Provide the [x, y] coordinate of the cell's center where the given text is located.  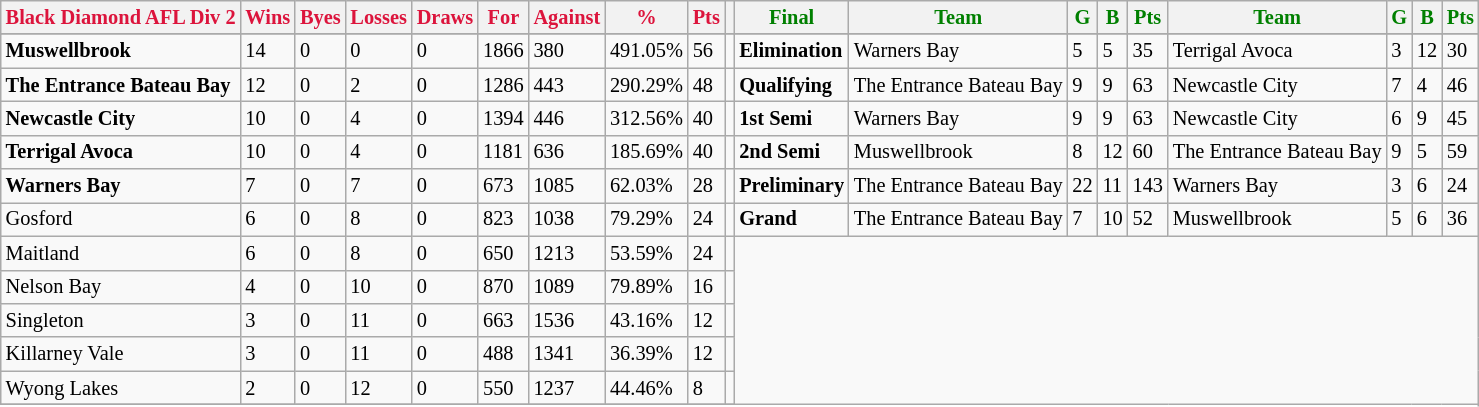
1085 [568, 186]
Preliminary [792, 186]
59 [1460, 152]
446 [568, 118]
Grand [792, 219]
48 [706, 85]
550 [503, 388]
Nelson Bay [121, 287]
Byes [320, 17]
1213 [568, 253]
35 [1148, 51]
28 [706, 186]
44.46% [646, 388]
Qualifying [792, 85]
46 [1460, 85]
2nd Semi [792, 152]
650 [503, 253]
312.56% [646, 118]
Elimination [792, 51]
1536 [568, 320]
36.39% [646, 354]
79.89% [646, 287]
52 [1148, 219]
443 [568, 85]
1394 [503, 118]
% [646, 17]
53.59% [646, 253]
1286 [503, 85]
30 [1460, 51]
56 [706, 51]
663 [503, 320]
Gosford [121, 219]
380 [568, 51]
16 [706, 287]
22 [1083, 186]
43.16% [646, 320]
Wins [268, 17]
62.03% [646, 186]
79.29% [646, 219]
143 [1148, 186]
For [503, 17]
Maitland [121, 253]
1089 [568, 287]
488 [503, 354]
870 [503, 287]
1866 [503, 51]
185.69% [646, 152]
Killarney Vale [121, 354]
1038 [568, 219]
491.05% [646, 51]
290.29% [646, 85]
1237 [568, 388]
Singleton [121, 320]
Black Diamond AFL Div 2 [121, 17]
1341 [568, 354]
Final [792, 17]
36 [1460, 219]
Losses [378, 17]
60 [1148, 152]
Wyong Lakes [121, 388]
14 [268, 51]
Against [568, 17]
673 [503, 186]
1181 [503, 152]
1st Semi [792, 118]
823 [503, 219]
636 [568, 152]
45 [1460, 118]
Draws [445, 17]
